Find where the given text appears and provide that cell's center as [x, y] coordinate. 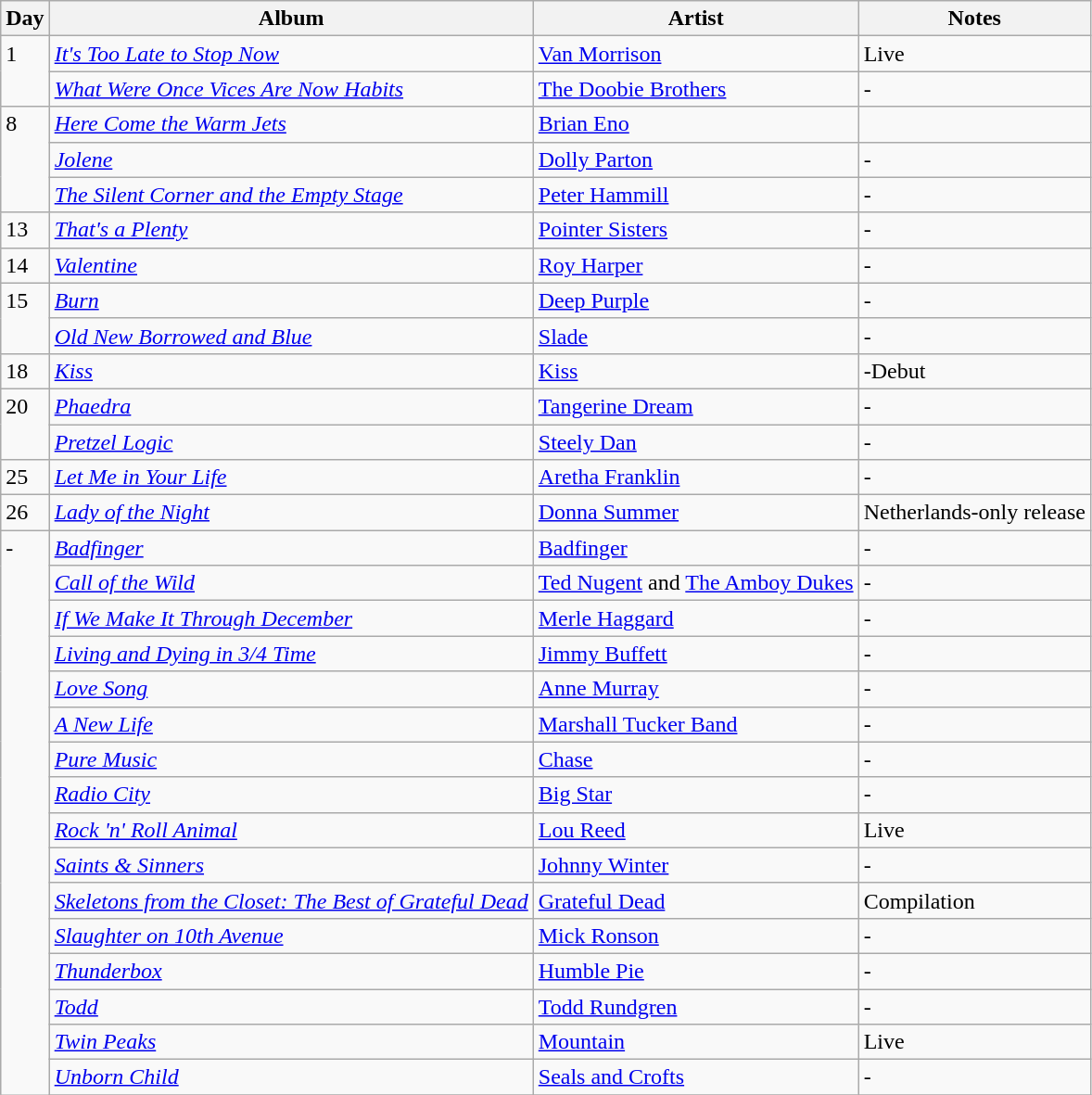
Jimmy Buffett [695, 654]
Pure Music [291, 759]
Phaedra [291, 406]
15 [25, 318]
Artist [695, 19]
Peter Hammill [695, 195]
Love Song [291, 689]
Compilation [974, 900]
20 [25, 424]
Ted Nugent and The Amboy Dukes [695, 583]
Slaughter on 10th Avenue [291, 936]
Old New Borrowed and Blue [291, 336]
Burn [291, 300]
Skeletons from the Closet: The Best of Grateful Dead [291, 900]
Rock 'n' Roll Animal [291, 830]
Lou Reed [695, 830]
Valentine [291, 265]
That's a Plenty [291, 230]
18 [25, 371]
Roy Harper [695, 265]
Notes [974, 19]
Marshall Tucker Band [695, 724]
Chase [695, 759]
Lady of the Night [291, 513]
Merle Haggard [695, 618]
If We Make It Through December [291, 618]
Mick Ronson [695, 936]
Slade [695, 336]
Call of the Wild [291, 583]
Mountain [695, 1042]
What Were Once Vices Are Now Habits [291, 89]
Tangerine Dream [695, 406]
Album [291, 19]
Pretzel Logic [291, 442]
Saints & Sinners [291, 865]
The Doobie Brothers [695, 89]
Netherlands-only release [974, 513]
Day [25, 19]
Twin Peaks [291, 1042]
Donna Summer [695, 513]
Grateful Dead [695, 900]
14 [25, 265]
A New Life [291, 724]
25 [25, 477]
Aretha Franklin [695, 477]
Thunderbox [291, 971]
Deep Purple [695, 300]
Brian Eno [695, 124]
Todd Rundgren [695, 1006]
The Silent Corner and the Empty Stage [291, 195]
Jolene [291, 159]
Let Me in Your Life [291, 477]
Johnny Winter [695, 865]
Humble Pie [695, 971]
Seals and Crofts [695, 1077]
Pointer Sisters [695, 230]
Anne Murray [695, 689]
Big Star [695, 795]
1 [25, 71]
Todd [291, 1006]
26 [25, 513]
It's Too Late to Stop Now [291, 54]
-Debut [974, 371]
Van Morrison [695, 54]
8 [25, 159]
Dolly Parton [695, 159]
Steely Dan [695, 442]
Radio City [291, 795]
Unborn Child [291, 1077]
Living and Dying in 3/4 Time [291, 654]
13 [25, 230]
Here Come the Warm Jets [291, 124]
